Scan for the cell matching the given text and deliver its (x, y) coordinate at center. 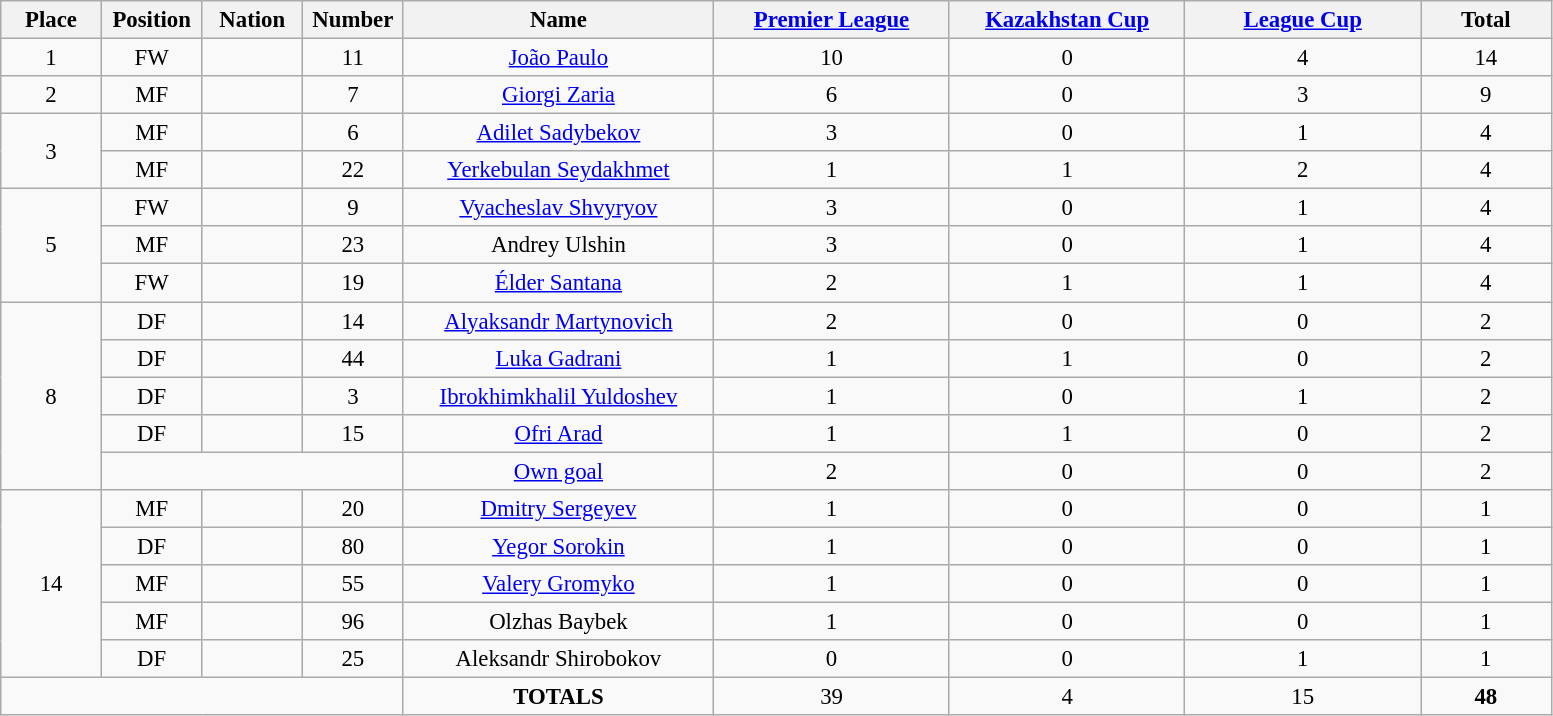
23 (354, 245)
19 (354, 283)
Valery Gromyko (558, 584)
League Cup (1303, 20)
Yegor Sorokin (558, 546)
Vyacheslav Shvyryov (558, 208)
55 (354, 584)
Total (1486, 20)
80 (354, 546)
Number (354, 20)
Aleksandr Shirobokov (558, 659)
Giorgi Zaria (558, 95)
Adilet Sadybekov (558, 133)
96 (354, 621)
Ofri Arad (558, 433)
Own goal (558, 471)
Élder Santana (558, 283)
Yerkebulan Seydakhmet (558, 170)
Position (152, 20)
Alyaksandr Martynovich (558, 321)
Olzhas Baybek (558, 621)
Premier League (832, 20)
48 (1486, 697)
TOTALS (558, 697)
Place (52, 20)
25 (354, 659)
Kazakhstan Cup (1067, 20)
10 (832, 58)
João Paulo (558, 58)
44 (354, 358)
5 (52, 246)
Nation (252, 20)
Ibrokhimkhalil Yuldoshev (558, 396)
22 (354, 170)
Andrey Ulshin (558, 245)
Luka Gadrani (558, 358)
11 (354, 58)
8 (52, 396)
Name (558, 20)
7 (354, 95)
Dmitry Sergeyev (558, 509)
20 (354, 509)
39 (832, 697)
